Locate the cell with the specified text and output its [x, y] center coordinate. 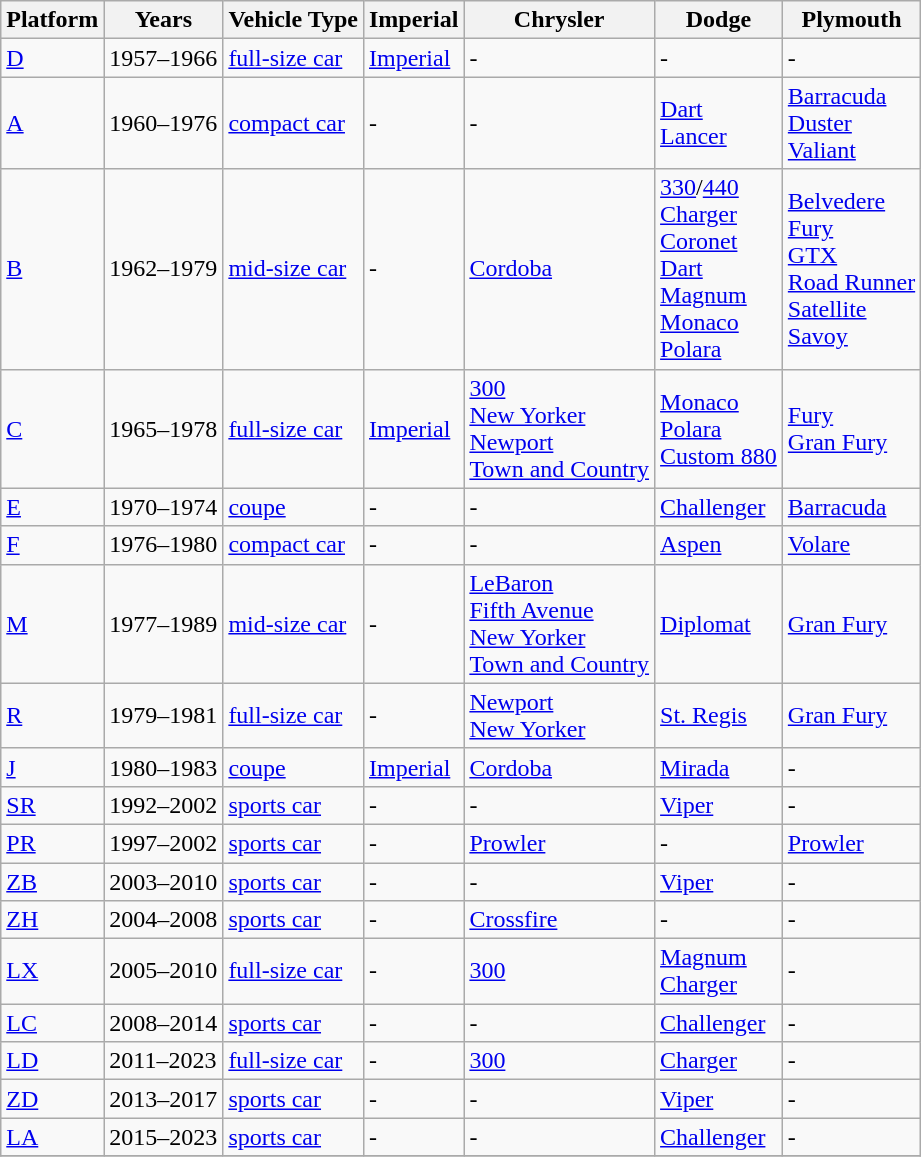
1976–1980 [164, 545]
1980–1983 [164, 767]
Crossfire [560, 920]
Vehicle Type [294, 20]
LC [52, 1023]
LeBaronFifth AvenueNew YorkerTown and Country [560, 624]
1997–2002 [164, 843]
BelvedereFuryGTXRoad RunnerSatelliteSavoy [851, 269]
2015–2023 [164, 1137]
Dodge [719, 20]
LX [52, 972]
Platform [52, 20]
1960–1976 [164, 123]
St. Regis [719, 716]
E [52, 507]
PR [52, 843]
Chrysler [560, 20]
M [52, 624]
ZH [52, 920]
330/440ChargerCoronetDartMagnumMonacoPolara [719, 269]
D [52, 58]
ZD [52, 1099]
Diplomat [719, 624]
Aspen [719, 545]
MonacoPolaraCustom 880 [719, 428]
Volare [851, 545]
1970–1974 [164, 507]
BarracudaDusterValiant [851, 123]
R [52, 716]
SR [52, 805]
1992–2002 [164, 805]
ZB [52, 881]
1977–1989 [164, 624]
Mirada [719, 767]
2008–2014 [164, 1023]
LD [52, 1061]
Barracuda [851, 507]
LA [52, 1137]
300New YorkerNewportTown and Country [560, 428]
NewportNew Yorker [560, 716]
1957–1966 [164, 58]
2004–2008 [164, 920]
1979–1981 [164, 716]
J [52, 767]
1965–1978 [164, 428]
DartLancer [719, 123]
2013–2017 [164, 1099]
A [52, 123]
C [52, 428]
Years [164, 20]
FuryGran Fury [851, 428]
2011–2023 [164, 1061]
Charger [719, 1061]
F [52, 545]
1962–1979 [164, 269]
Plymouth [851, 20]
B [52, 269]
2003–2010 [164, 881]
2005–2010 [164, 972]
MagnumCharger [719, 972]
